Identify which cell holds the provided text, then report its (x, y) central coordinate. 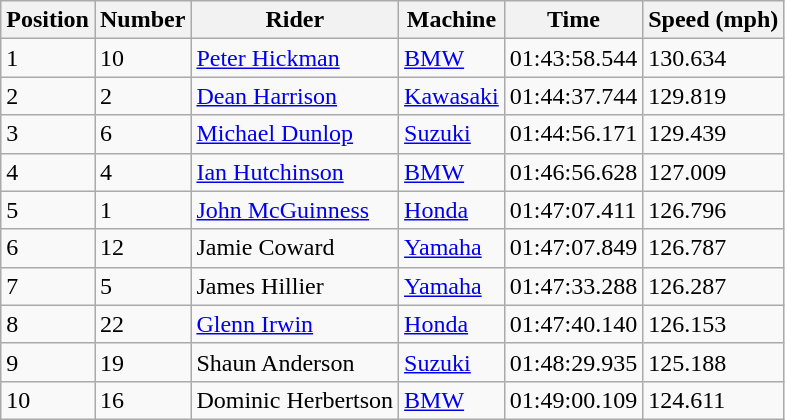
Jamie Coward (295, 248)
01:46:56.628 (573, 172)
Shaun Anderson (295, 362)
8 (48, 324)
125.188 (714, 362)
7 (48, 286)
01:44:37.744 (573, 96)
9 (48, 362)
01:48:29.935 (573, 362)
Ian Hutchinson (295, 172)
Michael Dunlop (295, 134)
01:47:33.288 (573, 286)
19 (142, 362)
129.819 (714, 96)
126.153 (714, 324)
126.287 (714, 286)
22 (142, 324)
01:49:00.109 (573, 400)
126.787 (714, 248)
126.796 (714, 210)
Position (48, 20)
01:47:07.411 (573, 210)
129.439 (714, 134)
Time (573, 20)
01:47:40.140 (573, 324)
16 (142, 400)
Rider (295, 20)
01:44:56.171 (573, 134)
3 (48, 134)
Dean Harrison (295, 96)
12 (142, 248)
01:47:07.849 (573, 248)
Peter Hickman (295, 58)
Glenn Irwin (295, 324)
124.611 (714, 400)
James Hillier (295, 286)
01:43:58.544 (573, 58)
Machine (452, 20)
Speed (mph) (714, 20)
130.634 (714, 58)
127.009 (714, 172)
Dominic Herbertson (295, 400)
John McGuinness (295, 210)
Kawasaki (452, 96)
Number (142, 20)
